Scan for the cell matching the given text and deliver its [X, Y] coordinate at center. 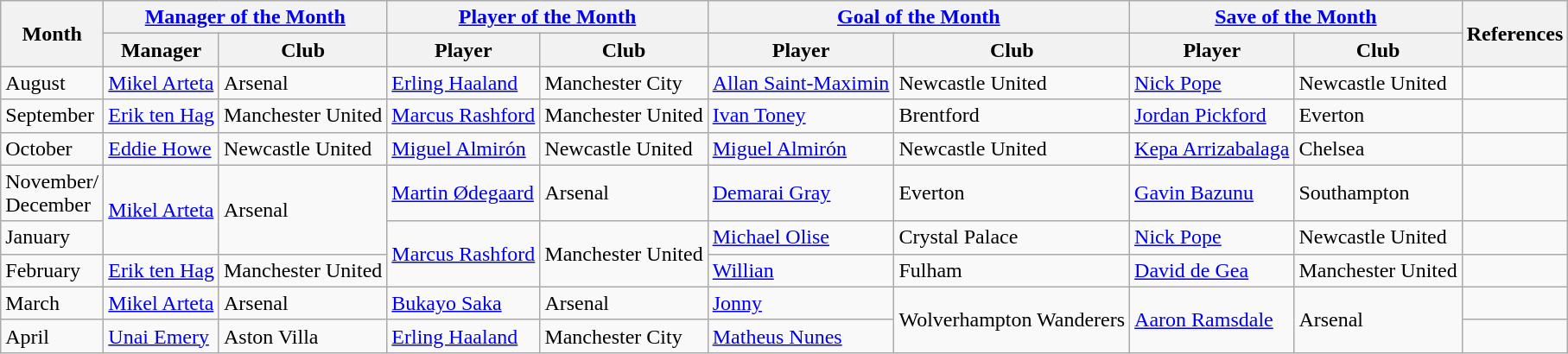
Wolverhampton Wanderers [1013, 319]
Willian [801, 270]
Allan Saint-Maximin [801, 83]
Brentford [1013, 116]
Michael Olise [801, 237]
Ivan Toney [801, 116]
Fulham [1013, 270]
Jordan Pickford [1212, 116]
Manager [162, 50]
October [52, 149]
September [52, 116]
References [1515, 34]
Gavin Bazunu [1212, 193]
Crystal Palace [1013, 237]
David de Gea [1212, 270]
Month [52, 34]
Martin Ødegaard [463, 193]
February [52, 270]
Unai Emery [162, 336]
Southampton [1378, 193]
Aaron Ramsdale [1212, 319]
Player of the Month [548, 17]
Matheus Nunes [801, 336]
Jonny [801, 303]
November/December [52, 193]
Chelsea [1378, 149]
Kepa Arrizabalaga [1212, 149]
Eddie Howe [162, 149]
August [52, 83]
Demarai Gray [801, 193]
Save of the Month [1296, 17]
March [52, 303]
Goal of the Month [918, 17]
January [52, 237]
Bukayo Saka [463, 303]
April [52, 336]
Aston Villa [302, 336]
Manager of the Month [245, 17]
